Search for the cell housing the specified text and yield its [X, Y] center coordinate. 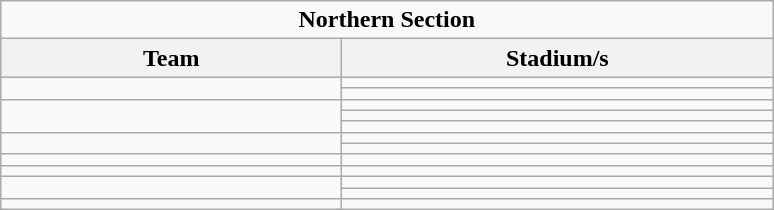
Northern Section [387, 20]
Stadium/s [558, 58]
Team [172, 58]
